Pinpoint the cell where the given text exists, returning its [X, Y] midpoint coordinate. 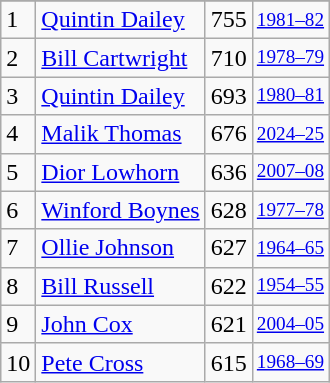
Ollie Johnson [120, 248]
627 [228, 248]
628 [228, 210]
621 [228, 324]
6 [18, 210]
Dior Lowhorn [120, 172]
5 [18, 172]
1978–79 [290, 58]
1 [18, 20]
9 [18, 324]
8 [18, 286]
1977–78 [290, 210]
622 [228, 286]
693 [228, 96]
1968–69 [290, 362]
1954–55 [290, 286]
Winford Boynes [120, 210]
755 [228, 20]
676 [228, 134]
1981–82 [290, 20]
7 [18, 248]
1964–65 [290, 248]
John Cox [120, 324]
10 [18, 362]
2004–05 [290, 324]
1980–81 [290, 96]
2007–08 [290, 172]
Malik Thomas [120, 134]
710 [228, 58]
3 [18, 96]
Bill Russell [120, 286]
Pete Cross [120, 362]
4 [18, 134]
615 [228, 362]
2 [18, 58]
Bill Cartwright [120, 58]
2024–25 [290, 134]
636 [228, 172]
